Search for the cell housing the specified text and yield its (X, Y) center coordinate. 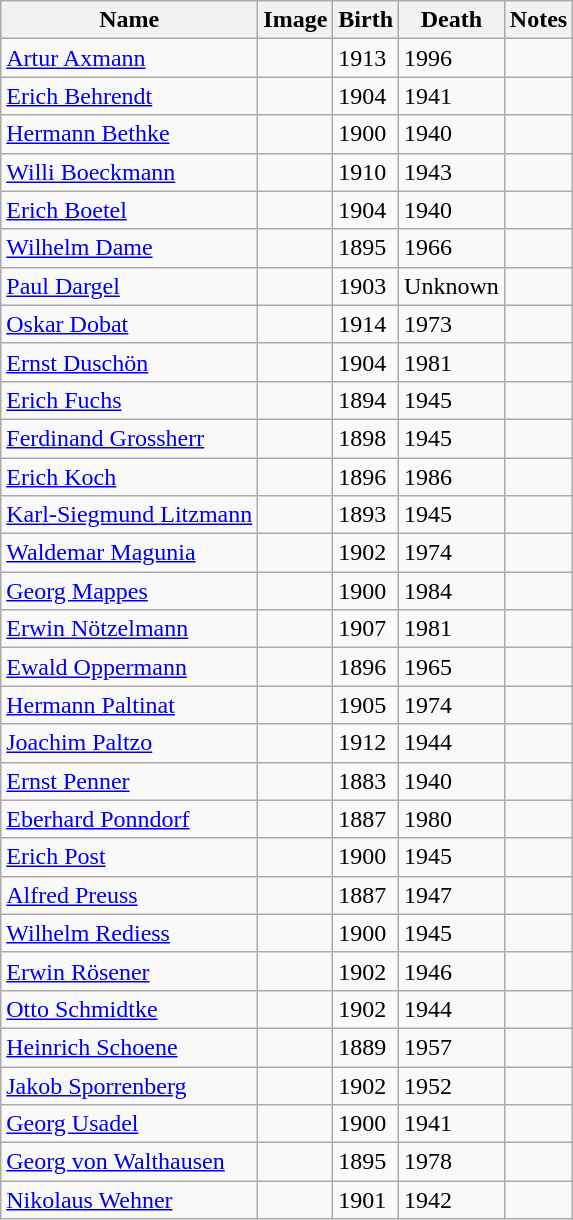
Georg Mappes (130, 591)
1893 (366, 515)
Ernst Duschön (130, 362)
1905 (366, 705)
1942 (452, 1200)
Ernst Penner (130, 781)
1966 (452, 248)
1898 (366, 438)
Otto Schmidtke (130, 1009)
Name (130, 20)
Georg von Walthausen (130, 1162)
Birth (366, 20)
1907 (366, 629)
Erich Koch (130, 477)
Artur Axmann (130, 58)
Ferdinand Grossherr (130, 438)
1910 (366, 172)
Image (296, 20)
1947 (452, 895)
Willi Boeckmann (130, 172)
1973 (452, 324)
1894 (366, 400)
1913 (366, 58)
1957 (452, 1047)
Waldemar Magunia (130, 553)
1984 (452, 591)
Oskar Dobat (130, 324)
Karl-Siegmund Litzmann (130, 515)
Erwin Nötzelmann (130, 629)
Joachim Paltzo (130, 743)
Wilhelm Rediess (130, 933)
Georg Usadel (130, 1124)
Erich Fuchs (130, 400)
1996 (452, 58)
1914 (366, 324)
Erich Boetel (130, 210)
Eberhard Ponndorf (130, 819)
1986 (452, 477)
Nikolaus Wehner (130, 1200)
Erich Post (130, 857)
Unknown (452, 286)
1952 (452, 1085)
1980 (452, 819)
Notes (538, 20)
Hermann Paltinat (130, 705)
1883 (366, 781)
1912 (366, 743)
1946 (452, 971)
Alfred Preuss (130, 895)
Hermann Bethke (130, 134)
Ewald Oppermann (130, 667)
Death (452, 20)
Wilhelm Dame (130, 248)
1943 (452, 172)
1889 (366, 1047)
1903 (366, 286)
Erich Behrendt (130, 96)
1978 (452, 1162)
1965 (452, 667)
1901 (366, 1200)
Paul Dargel (130, 286)
Jakob Sporrenberg (130, 1085)
Heinrich Schoene (130, 1047)
Erwin Rösener (130, 971)
